Detect which cell encompasses the target text, then output its (X, Y) center coordinate. 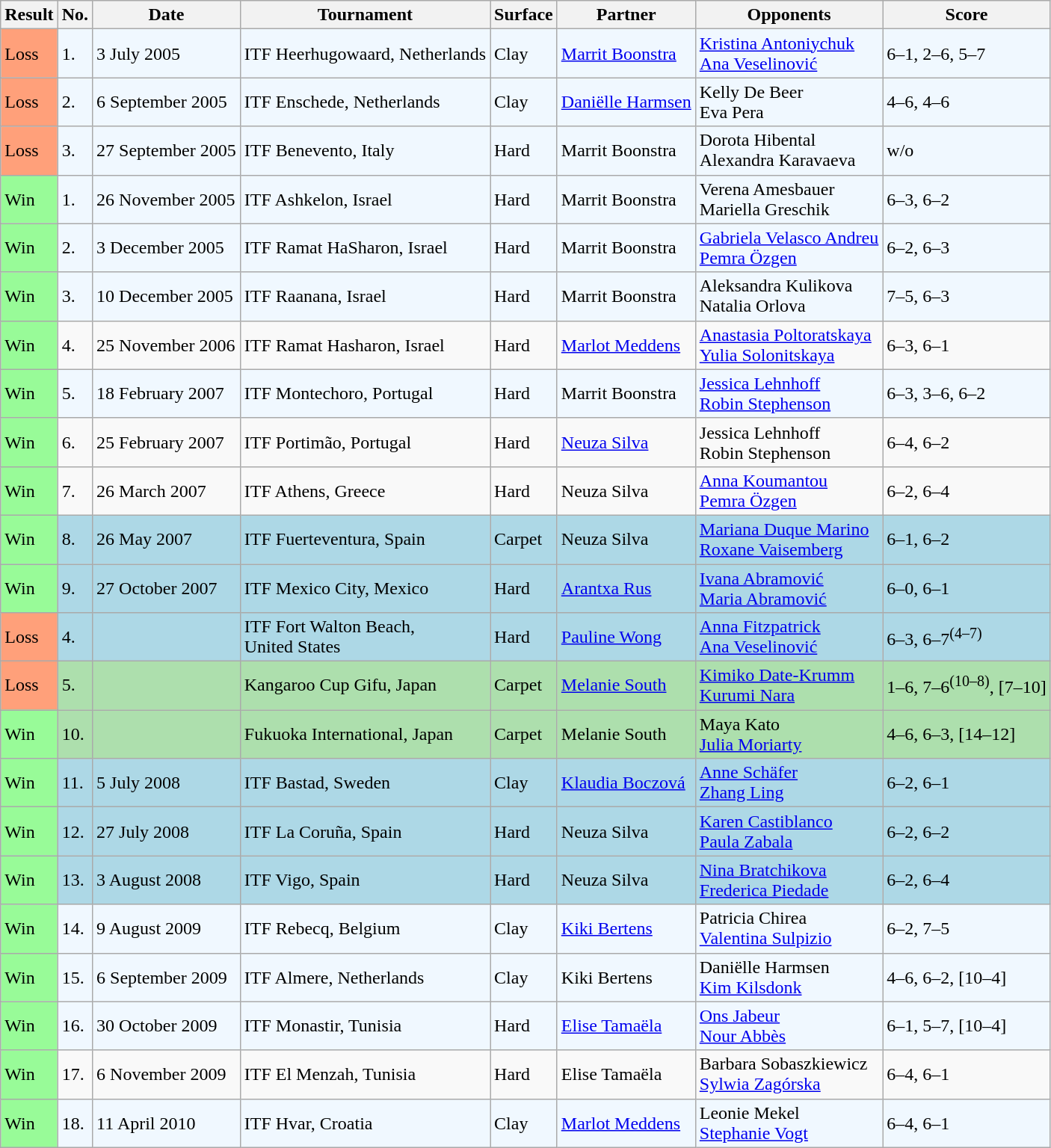
6–4, 6–2 (967, 442)
Arantxa Rus (626, 587)
1–6, 7–6(10–8), [7–10] (967, 686)
6–1, 2–6, 5–7 (967, 54)
26 March 2007 (167, 490)
Verena Amesbauer Mariella Greschik (789, 199)
7–5, 6–3 (967, 296)
4–6, 6–3, [14–12] (967, 734)
6–3, 6–2 (967, 199)
11. (75, 783)
Aleksandra Kulikova Natalia Orlova (789, 296)
Anne Schäfer Zhang Ling (789, 783)
14. (75, 928)
Gabriela Velasco Andreu Pemra Özgen (789, 248)
ITF Monastir, Tunisia (365, 1025)
ITF Bastad, Sweden (365, 783)
ITF Vigo, Spain (365, 880)
Patricia Chirea Valentina Sulpizio (789, 928)
ITF Enschede, Netherlands (365, 102)
Pauline Wong (626, 637)
ITF Benevento, Italy (365, 151)
w/o (967, 151)
Barbara Sobaszkiewicz Sylwia Zagórska (789, 1075)
ITF Montechoro, Portugal (365, 393)
27 October 2007 (167, 587)
ITF Mexico City, Mexico (365, 587)
Leonie Mekel Stephanie Vogt (789, 1123)
6–2, 6–1 (967, 783)
25 November 2006 (167, 345)
ITF La Coruña, Spain (365, 831)
3 July 2005 (167, 54)
30 October 2009 (167, 1025)
6–3, 6–7(4–7) (967, 637)
Kimiko Date-Krumm Kurumi Nara (789, 686)
Opponents (789, 15)
6–3, 6–1 (967, 345)
Tournament (365, 15)
27 July 2008 (167, 831)
7. (75, 490)
15. (75, 978)
Maya Kato Julia Moriarty (789, 734)
25 February 2007 (167, 442)
6–2, 6–3 (967, 248)
Mariana Duque Marino Roxane Vaisemberg (789, 540)
27 September 2005 (167, 151)
Karen Castiblanco Paula Zabala (789, 831)
Anna Koumantou Pemra Özgen (789, 490)
12. (75, 831)
ITF El Menzah, Tunisia (365, 1075)
11 April 2010 (167, 1123)
Anna Fitzpatrick Ana Veselinović (789, 637)
6 September 2009 (167, 978)
Partner (626, 15)
10. (75, 734)
ITF Raanana, Israel (365, 296)
Surface (524, 15)
3 August 2008 (167, 880)
Result (29, 15)
8. (75, 540)
6. (75, 442)
5 July 2008 (167, 783)
6–1, 5–7, [10–4] (967, 1025)
9 August 2009 (167, 928)
Fukuoka International, Japan (365, 734)
ITF Ashkelon, Israel (365, 199)
Date (167, 15)
Daniëlle Harmsen Kim Kilsdonk (789, 978)
6–3, 3–6, 6–2 (967, 393)
ITF Fort Walton Beach, United States (365, 637)
Ivana Abramović Maria Abramović (789, 587)
3 December 2005 (167, 248)
26 November 2005 (167, 199)
ITF Hvar, Croatia (365, 1123)
ITF Ramat Hasharon, Israel (365, 345)
16. (75, 1025)
ITF Athens, Greece (365, 490)
ITF Ramat HaSharon, Israel (365, 248)
10 December 2005 (167, 296)
No. (75, 15)
ITF Rebecq, Belgium (365, 928)
6–0, 6–1 (967, 587)
Ons Jabeur Nour Abbès (789, 1025)
Dorota Hibental Alexandra Karavaeva (789, 151)
6–2, 7–5 (967, 928)
9. (75, 587)
ITF Portimão, Portugal (365, 442)
ITF Fuerteventura, Spain (365, 540)
ITF Heerhugowaard, Netherlands (365, 54)
Klaudia Boczová (626, 783)
18. (75, 1123)
4–6, 4–6 (967, 102)
6 November 2009 (167, 1075)
18 February 2007 (167, 393)
Kelly De Beer Eva Pera (789, 102)
4–6, 6–2, [10–4] (967, 978)
26 May 2007 (167, 540)
Daniëlle Harmsen (626, 102)
6–1, 6–2 (967, 540)
Score (967, 15)
Kangaroo Cup Gifu, Japan (365, 686)
6 September 2005 (167, 102)
ITF Almere, Netherlands (365, 978)
17. (75, 1075)
Kristina Antoniychuk Ana Veselinović (789, 54)
13. (75, 880)
Nina Bratchikova Frederica Piedade (789, 880)
6–2, 6–2 (967, 831)
Anastasia Poltoratskaya Yulia Solonitskaya (789, 345)
